Find where the given text appears and provide that cell's center as [X, Y] coordinate. 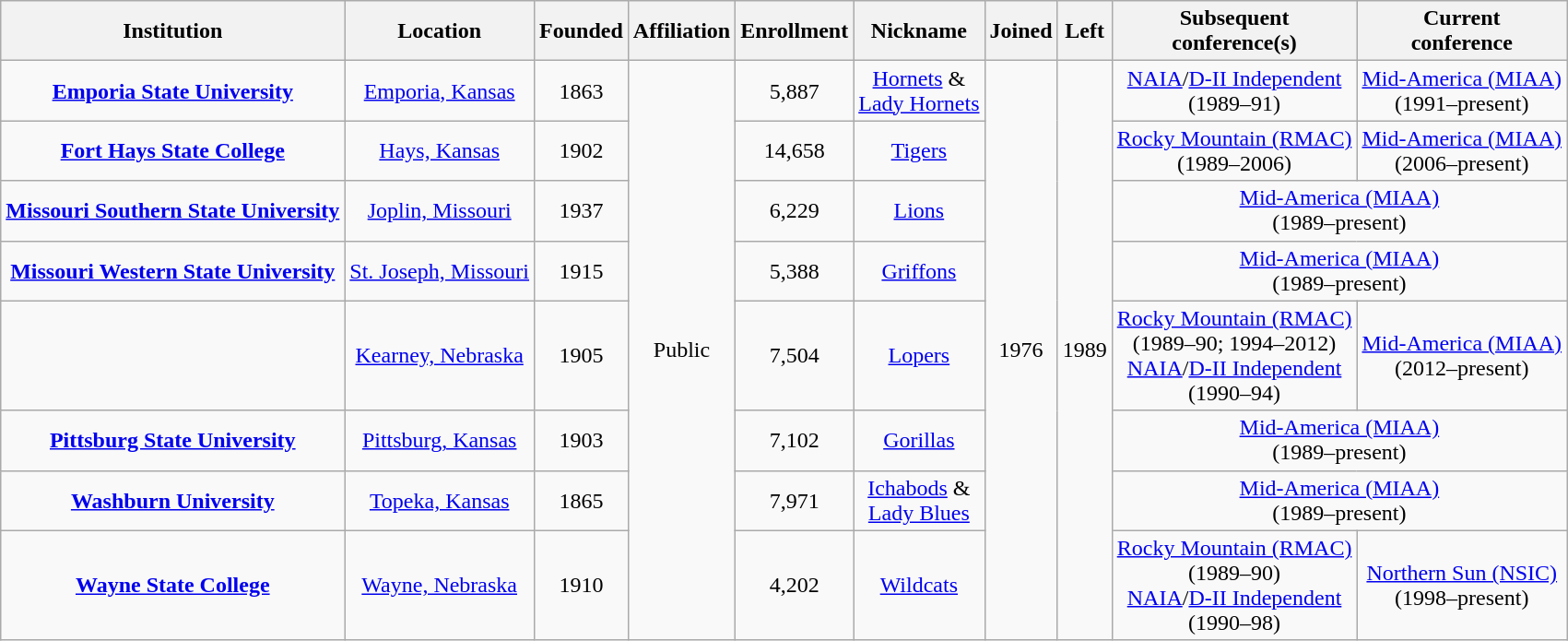
Rocky Mountain (RMAC)(1989–2006) [1234, 151]
Public [681, 350]
Hornets &Lady Hornets [919, 90]
1863 [582, 90]
5,388 [795, 271]
Emporia, Kansas [440, 90]
Rocky Mountain (RMAC)(1989–90; 1994–2012)NAIA/D-II Independent(1990–94) [1234, 356]
Subsequentconference(s) [1234, 31]
Location [440, 31]
Lions [919, 210]
Left [1084, 31]
Topeka, Kansas [440, 500]
Enrollment [795, 31]
Wayne, Nebraska [440, 585]
Joined [1021, 31]
7,504 [795, 356]
Mid-America (MIAA)(2006–present) [1462, 151]
Pittsburg, Kansas [440, 441]
Pittsburg State University [173, 441]
Fort Hays State College [173, 151]
Currentconference [1462, 31]
Griffons [919, 271]
1865 [582, 500]
1937 [582, 210]
7,102 [795, 441]
NAIA/D-II Independent(1989–91) [1234, 90]
Nickname [919, 31]
6,229 [795, 210]
4,202 [795, 585]
Kearney, Nebraska [440, 356]
1989 [1084, 350]
1905 [582, 356]
Hays, Kansas [440, 151]
Rocky Mountain (RMAC)(1989–90)NAIA/D-II Independent(1990–98) [1234, 585]
Emporia State University [173, 90]
Washburn University [173, 500]
Missouri Southern State University [173, 210]
Affiliation [681, 31]
Gorillas [919, 441]
1976 [1021, 350]
1902 [582, 151]
1903 [582, 441]
Northern Sun (NSIC)(1998–present) [1462, 585]
Mid-America (MIAA)(1991–present) [1462, 90]
7,971 [795, 500]
Mid-America (MIAA)(2012–present) [1462, 356]
1915 [582, 271]
Wayne State College [173, 585]
Joplin, Missouri [440, 210]
Founded [582, 31]
14,658 [795, 151]
Tigers [919, 151]
Missouri Western State University [173, 271]
1910 [582, 585]
St. Joseph, Missouri [440, 271]
Lopers [919, 356]
Wildcats [919, 585]
Institution [173, 31]
Ichabods &Lady Blues [919, 500]
5,887 [795, 90]
